Search for the cell housing the specified text and yield its (X, Y) center coordinate. 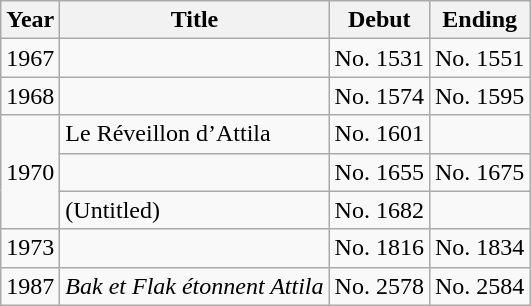
Le Réveillon d’Attila (194, 134)
1973 (30, 248)
Year (30, 20)
No. 2584 (479, 286)
No. 2578 (379, 286)
No. 1601 (379, 134)
(Untitled) (194, 210)
No. 1675 (479, 172)
No. 1682 (379, 210)
1987 (30, 286)
No. 1531 (379, 58)
No. 1834 (479, 248)
No. 1574 (379, 96)
No. 1551 (479, 58)
1968 (30, 96)
Bak et Flak étonnent Attila (194, 286)
No. 1595 (479, 96)
Debut (379, 20)
1970 (30, 172)
1967 (30, 58)
Title (194, 20)
Ending (479, 20)
No. 1655 (379, 172)
No. 1816 (379, 248)
